Identify which cell holds the provided text, then report its [X, Y] central coordinate. 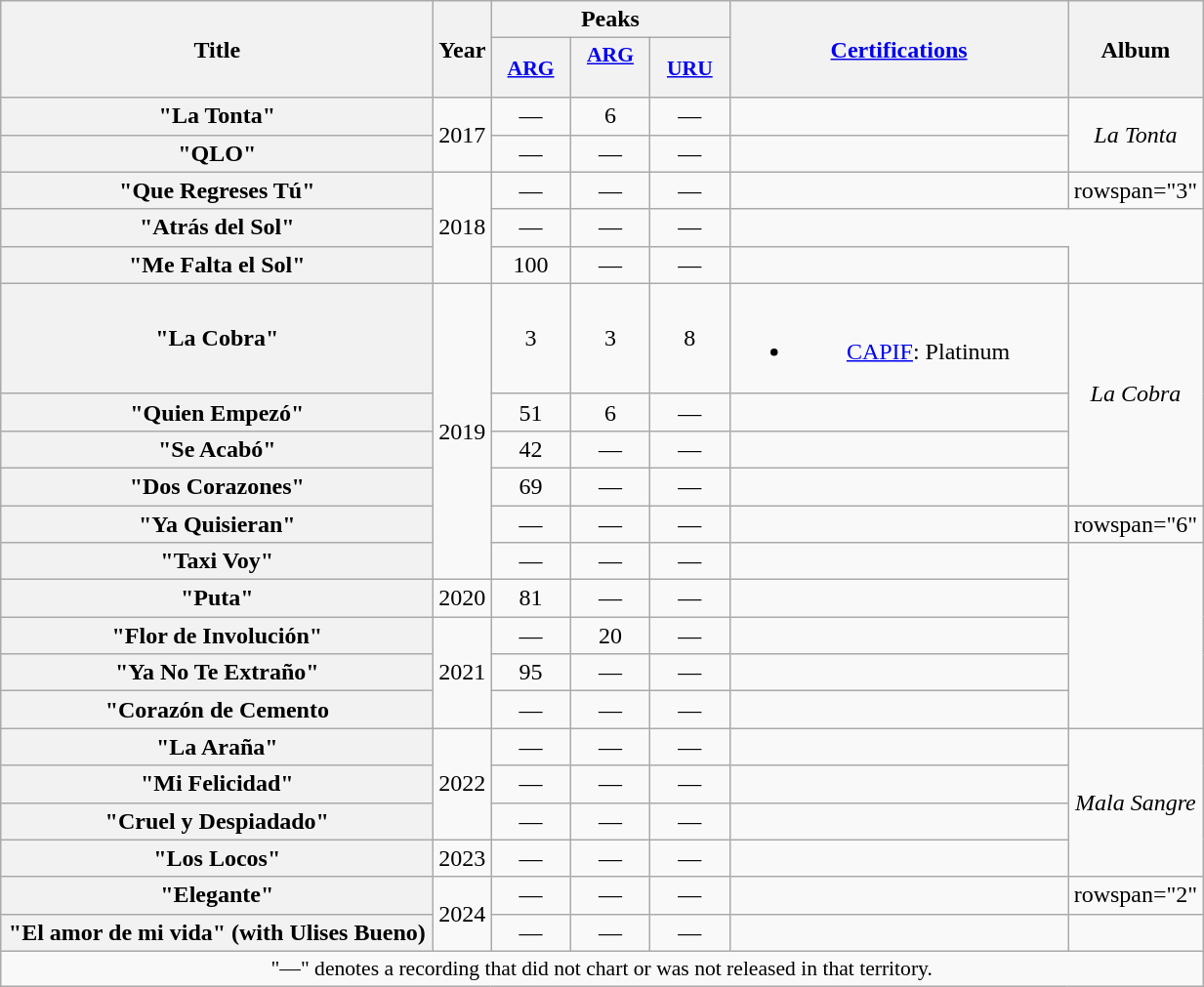
"Dos Corazones" [217, 486]
"Cruel y Despiadado" [217, 821]
"El amor de mi vida" (with Ulises Bueno) [217, 932]
8 [689, 338]
Peaks [610, 20]
"La Tonta" [217, 116]
"Elegante" [217, 895]
"Ya No Te Extraño" [217, 673]
2024 [463, 914]
"Atrás del Sol" [217, 227]
"Me Falta el Sol" [217, 265]
Year [463, 49]
rowspan="2" [1136, 895]
81 [531, 598]
95 [531, 673]
"Flor de Involución" [217, 636]
Album [1136, 49]
"Que Regreses Tú" [217, 190]
"La Cobra" [217, 338]
rowspan="6" [1136, 524]
"—" denotes a recording that did not chart or was not released in that territory. [602, 968]
"Mi Felicidad" [217, 784]
"Los Locos" [217, 858]
rowspan="3" [1136, 190]
51 [531, 412]
URU [689, 68]
"Ya Quisieran" [217, 524]
Title [217, 49]
La Cobra [1136, 394]
CAPIF: Platinum [898, 338]
2019 [463, 432]
"Se Acabó" [217, 449]
"Quien Empezó" [217, 412]
"Puta" [217, 598]
2020 [463, 598]
"La Araña" [217, 747]
100 [531, 265]
2018 [463, 227]
69 [531, 486]
2017 [463, 135]
42 [531, 449]
"Corazón de Cemento [217, 710]
20 [609, 636]
"QLO" [217, 153]
La Tonta [1136, 135]
2021 [463, 673]
2023 [463, 858]
Mala Sangre [1136, 802]
Certifications [898, 49]
"Taxi Voy" [217, 561]
2022 [463, 784]
